Scan for the cell matching the given text and deliver its (X, Y) coordinate at center. 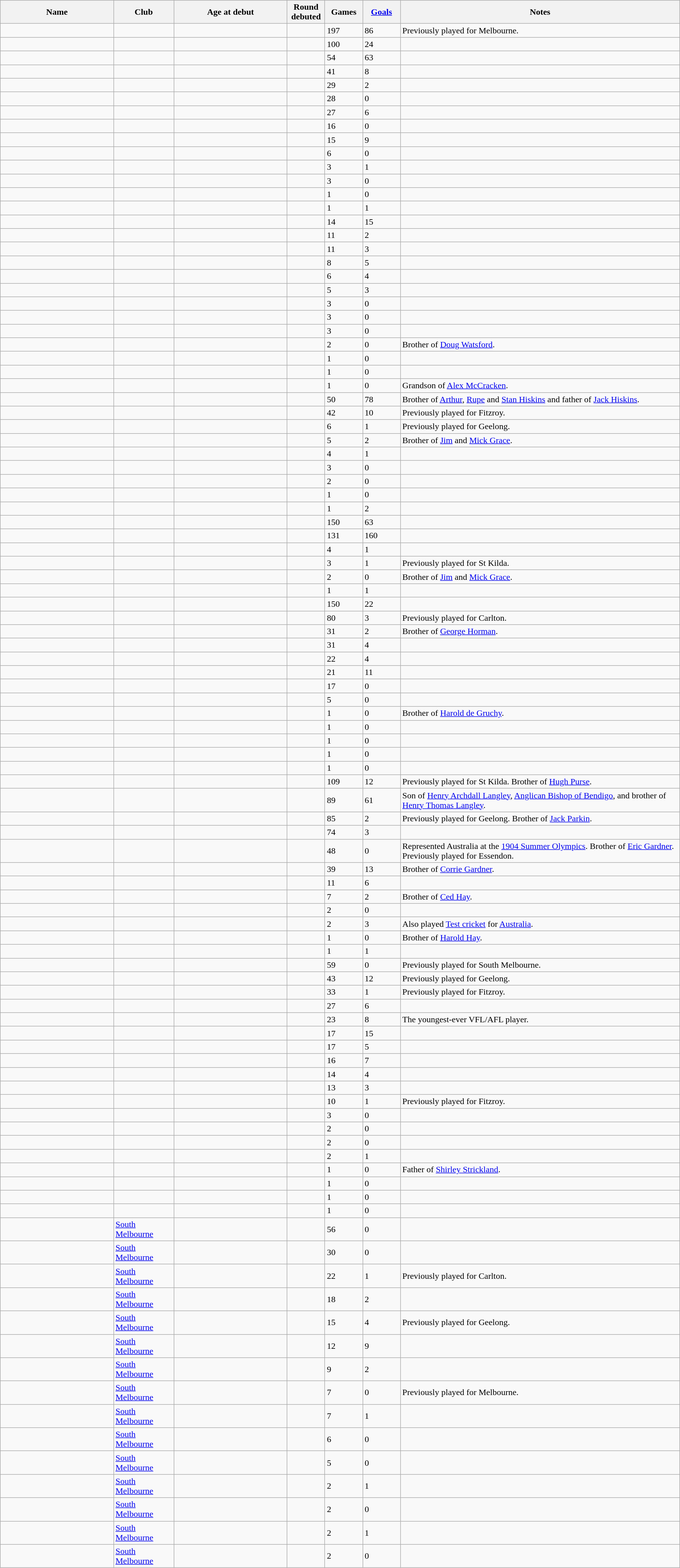
80 (344, 618)
Brother of George Horman. (540, 632)
18 (344, 1299)
131 (344, 536)
100 (344, 44)
Round debuted (306, 12)
24 (382, 44)
29 (344, 85)
56 (344, 1229)
Previously played for South Melbourne. (540, 965)
41 (344, 71)
Brother of Harold Hay. (540, 938)
42 (344, 413)
23 (344, 1019)
197 (344, 30)
Club (143, 12)
78 (382, 399)
30 (344, 1252)
28 (344, 99)
Previously played for Geelong. Brother of Jack Parkin. (540, 818)
Previously played for St Kilda. (540, 563)
Brother of Corrie Gardner. (540, 869)
59 (344, 965)
Games (344, 12)
48 (344, 850)
89 (344, 800)
Son of Henry Archdall Langley, Anglican Bishop of Bendigo, and brother of Henry Thomas Langley. (540, 800)
Notes (540, 12)
Also played Test cricket for Australia. (540, 924)
Brother of Harold de Gruchy. (540, 713)
160 (382, 536)
109 (344, 781)
85 (344, 818)
33 (344, 992)
Father of Shirley Strickland. (540, 1170)
86 (382, 30)
39 (344, 869)
50 (344, 399)
Age at debut (231, 12)
Brother of Arthur, Rupe and Stan Hiskins and father of Jack Hiskins. (540, 399)
The youngest-ever VFL/AFL player. (540, 1019)
Goals (382, 12)
Previously played for St Kilda. Brother of Hugh Purse. (540, 781)
43 (344, 978)
74 (344, 832)
Grandson of Alex McCracken. (540, 385)
21 (344, 672)
Name (57, 12)
61 (382, 800)
54 (344, 58)
Brother of Ced Hay. (540, 897)
Represented Australia at the 1904 Summer Olympics. Brother of Eric Gardner. Previously played for Essendon. (540, 850)
Brother of Doug Watsford. (540, 344)
